Detect which cell encompasses the target text, then output its (x, y) center coordinate. 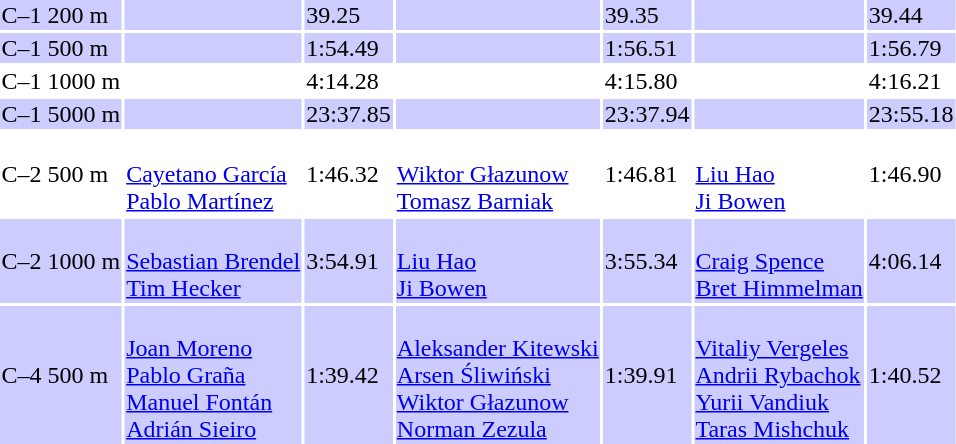
Vitaliy VergelesAndrii RybachokYurii VandiukTaras Mishchuk (779, 375)
23:37.85 (349, 114)
3:55.34 (647, 261)
Sebastian BrendelTim Hecker (214, 261)
1:40.52 (911, 375)
4:15.80 (647, 81)
C–1 1000 m (61, 81)
23:37.94 (647, 114)
C–2 1000 m (61, 261)
4:16.21 (911, 81)
23:55.18 (911, 114)
3:54.91 (349, 261)
39.35 (647, 15)
4:14.28 (349, 81)
C–1 5000 m (61, 114)
1:56.51 (647, 48)
Cayetano GarcíaPablo Martínez (214, 174)
C–4 500 m (61, 375)
Aleksander KitewskiArsen ŚliwińskiWiktor GłazunowNorman Zezula (498, 375)
1:56.79 (911, 48)
Craig SpenceBret Himmelman (779, 261)
4:06.14 (911, 261)
1:46.32 (349, 174)
C–2 500 m (61, 174)
1:39.42 (349, 375)
39.25 (349, 15)
C–1 500 m (61, 48)
1:46.90 (911, 174)
1:39.91 (647, 375)
39.44 (911, 15)
Wiktor GłazunowTomasz Barniak (498, 174)
C–1 200 m (61, 15)
1:46.81 (647, 174)
Joan MorenoPablo GrañaManuel FontánAdrián Sieiro (214, 375)
1:54.49 (349, 48)
